Search for the cell housing the specified text and yield its (x, y) center coordinate. 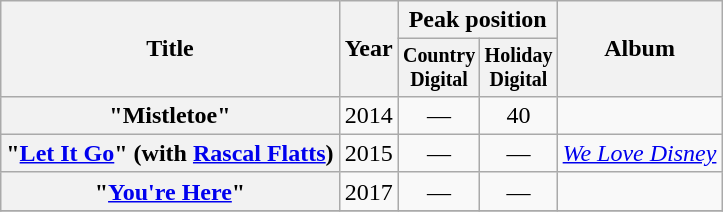
Peak position (478, 20)
Title (170, 49)
2014 (368, 115)
40 (518, 115)
Year (368, 49)
Country Digital (439, 68)
2017 (368, 191)
2015 (368, 153)
Holiday Digital (518, 68)
Album (640, 49)
"You're Here" (170, 191)
We Love Disney (640, 153)
"Let It Go" (with Rascal Flatts) (170, 153)
"Mistletoe" (170, 115)
